Find where the given text appears and provide that cell's center as (X, Y) coordinate. 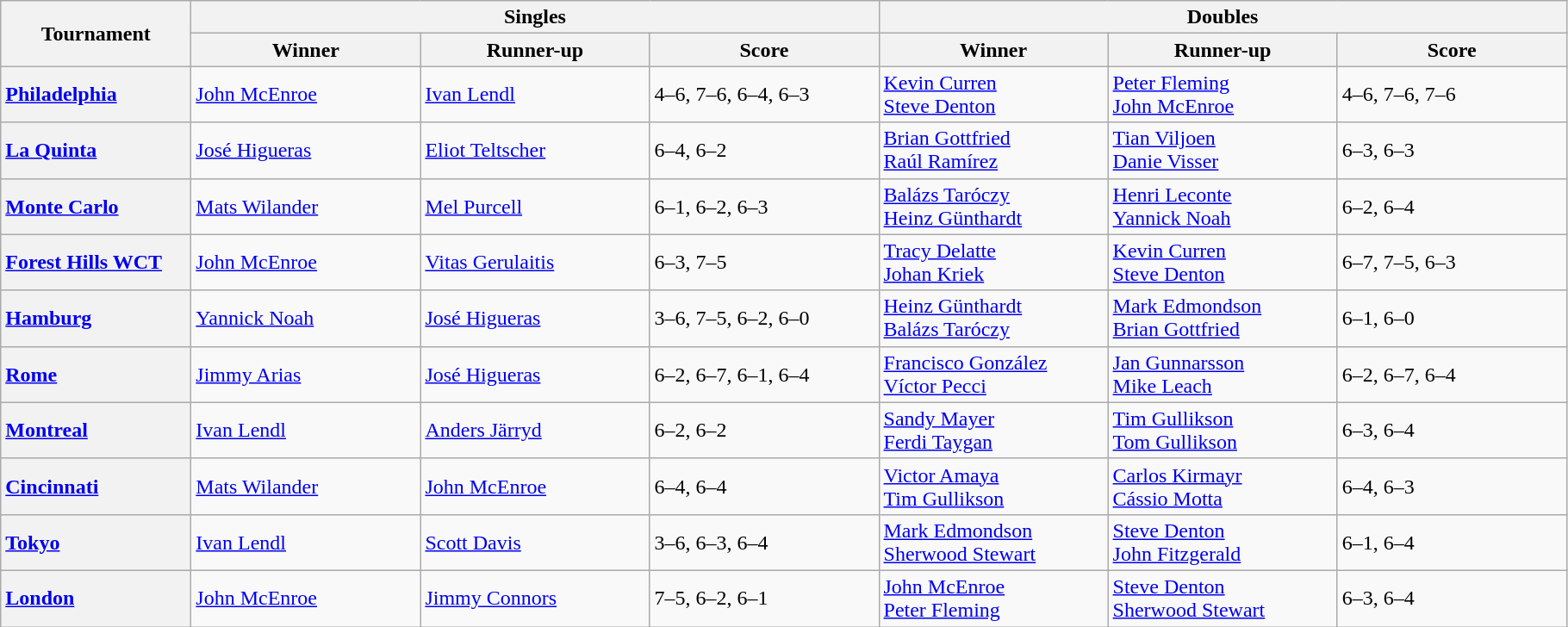
Francisco González Víctor Pecci (993, 374)
Scott Davis (535, 543)
Doubles (1223, 17)
6–4, 6–4 (764, 486)
Balázs Taróczy Heinz Günthardt (993, 207)
6–3, 6–3 (1452, 150)
John McEnroe Peter Fleming (993, 598)
Yannick Noah (306, 319)
Jimmy Connors (535, 598)
Mel Purcell (535, 207)
Cincinnati (96, 486)
6–2, 6–2 (764, 431)
Peter Fleming John McEnroe (1223, 95)
Forest Hills WCT (96, 262)
6–3, 7–5 (764, 262)
Sandy Mayer Ferdi Taygan (993, 431)
Anders Järryd (535, 431)
6–1, 6–2, 6–3 (764, 207)
Tournament (96, 34)
6–4, 6–2 (764, 150)
Jan Gunnarsson Mike Leach (1223, 374)
6–2, 6–4 (1452, 207)
La Quinta (96, 150)
Montreal (96, 431)
Henri Leconte Yannick Noah (1223, 207)
3–6, 7–5, 6–2, 6–0 (764, 319)
Vitas Gerulaitis (535, 262)
Hamburg (96, 319)
Singles (535, 17)
Tian Viljoen Danie Visser (1223, 150)
Mark Edmondson Brian Gottfried (1223, 319)
7–5, 6–2, 6–1 (764, 598)
Jimmy Arias (306, 374)
Mark Edmondson Sherwood Stewart (993, 543)
6–2, 6–7, 6–4 (1452, 374)
6–4, 6–3 (1452, 486)
6–1, 6–4 (1452, 543)
Steve Denton John Fitzgerald (1223, 543)
Tokyo (96, 543)
3–6, 6–3, 6–4 (764, 543)
Rome (96, 374)
Tim Gullikson Tom Gullikson (1223, 431)
6–1, 6–0 (1452, 319)
Brian Gottfried Raúl Ramírez (993, 150)
6–2, 6–7, 6–1, 6–4 (764, 374)
4–6, 7–6, 6–4, 6–3 (764, 95)
Philadelphia (96, 95)
4–6, 7–6, 7–6 (1452, 95)
Heinz Günthardt Balázs Taróczy (993, 319)
6–7, 7–5, 6–3 (1452, 262)
Monte Carlo (96, 207)
Steve Denton Sherwood Stewart (1223, 598)
Victor Amaya Tim Gullikson (993, 486)
Tracy Delatte Johan Kriek (993, 262)
Eliot Teltscher (535, 150)
Carlos Kirmayr Cássio Motta (1223, 486)
London (96, 598)
